Identify which cell holds the provided text, then report its [X, Y] central coordinate. 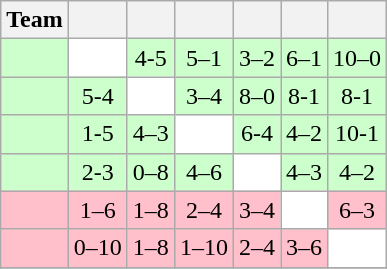
4–6 [204, 172]
10-1 [358, 134]
5-4 [98, 96]
6–3 [358, 210]
5–1 [204, 58]
3–6 [304, 248]
1–10 [204, 248]
8–0 [256, 96]
0–8 [150, 172]
0–10 [98, 248]
4-5 [150, 58]
6-4 [256, 134]
3–2 [256, 58]
6–1 [304, 58]
1-5 [98, 134]
1–6 [98, 210]
10–0 [358, 58]
Team [35, 20]
2-3 [98, 172]
